Find where the given text appears and provide that cell's center as (x, y) coordinate. 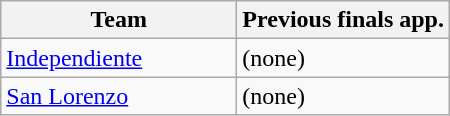
Previous finals app. (344, 20)
Team (119, 20)
Independiente (119, 58)
San Lorenzo (119, 96)
